Provide the (x, y) coordinate of the cell's center where the given text is located.  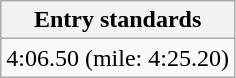
4:06.50 (mile: 4:25.20) (118, 58)
Entry standards (118, 20)
